Determine the [x, y] coordinate at the center of the cell enclosing the given text.  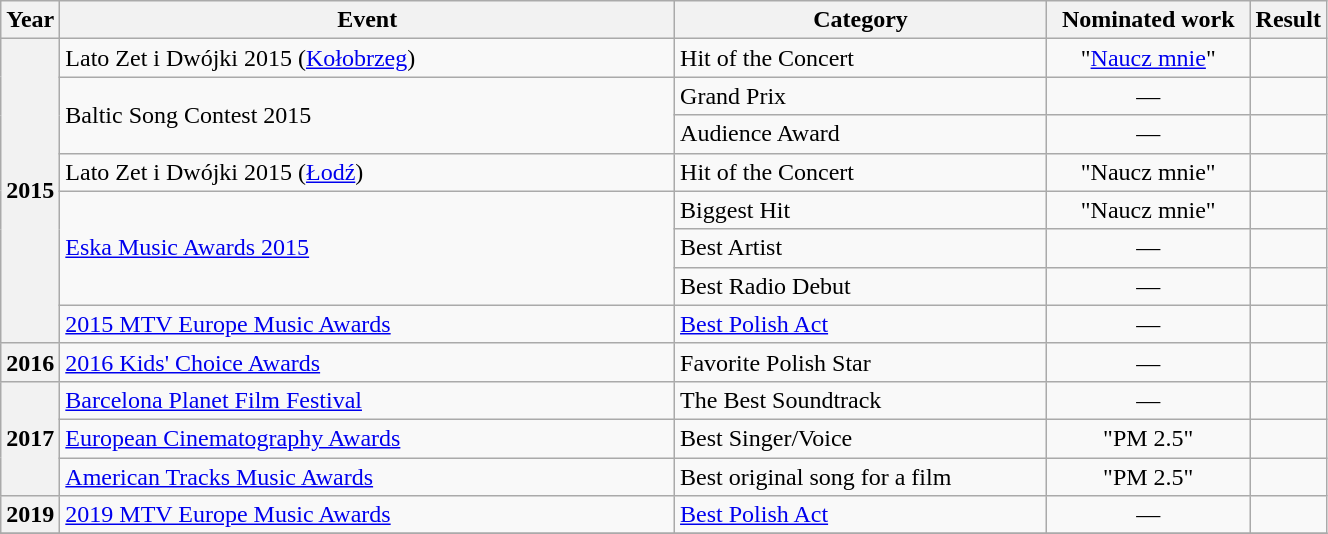
2016 Kids' Choice Awards [368, 362]
Best Artist [861, 248]
Lato Zet i Dwójki 2015 (Kołobrzeg) [368, 58]
Lato Zet i Dwójki 2015 (Łodź) [368, 172]
Baltic Song Contest 2015 [368, 115]
2015 [30, 191]
2019 MTV Europe Music Awards [368, 515]
Nominated work [1148, 20]
Eska Music Awards 2015 [368, 248]
2017 [30, 438]
Year [30, 20]
Grand Prix [861, 96]
2019 [30, 515]
Audience Award [861, 134]
Best Radio Debut [861, 286]
Favorite Polish Star [861, 362]
Best original song for a film [861, 477]
Event [368, 20]
The Best Soundtrack [861, 400]
Category [861, 20]
Biggest Hit [861, 210]
2016 [30, 362]
Result [1288, 20]
Best Singer/Voice [861, 438]
European Cinematography Awards [368, 438]
American Tracks Music Awards [368, 477]
Barcelona Planet Film Festival [368, 400]
2015 MTV Europe Music Awards [368, 324]
